Determine the [X, Y] coordinate at the center of the cell enclosing the given text.  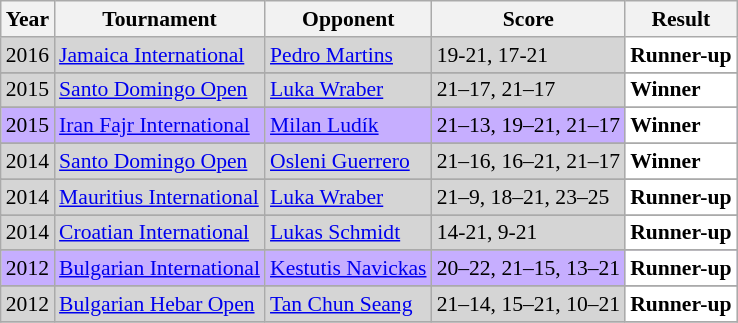
Tournament [160, 19]
Milan Ludík [348, 126]
21–14, 15–21, 10–21 [529, 304]
Result [680, 19]
Kestutis Navickas [348, 269]
14-21, 9-21 [529, 233]
Iran Fajr International [160, 126]
Opponent [348, 19]
Tan Chun Seang [348, 304]
Bulgarian Hebar Open [160, 304]
Score [529, 19]
Mauritius International [160, 197]
Year [28, 19]
Osleni Guerrero [348, 162]
19-21, 17-21 [529, 55]
21–13, 19–21, 21–17 [529, 126]
21–9, 18–21, 23–25 [529, 197]
20–22, 21–15, 13–21 [529, 269]
21–17, 21–17 [529, 90]
Lukas Schmidt [348, 233]
Croatian International [160, 233]
Pedro Martins [348, 55]
Jamaica International [160, 55]
2016 [28, 55]
21–16, 16–21, 21–17 [529, 162]
Bulgarian International [160, 269]
